For the text-containing cell, return its midpoint in (x, y) coordinate format. 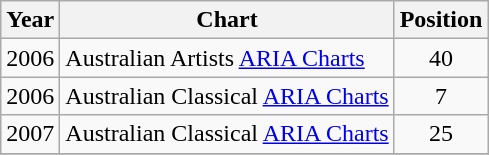
7 (441, 96)
Australian Artists ARIA Charts (227, 58)
40 (441, 58)
Year (30, 20)
Chart (227, 20)
Position (441, 20)
2007 (30, 134)
25 (441, 134)
